Detect which cell encompasses the target text, then output its (x, y) center coordinate. 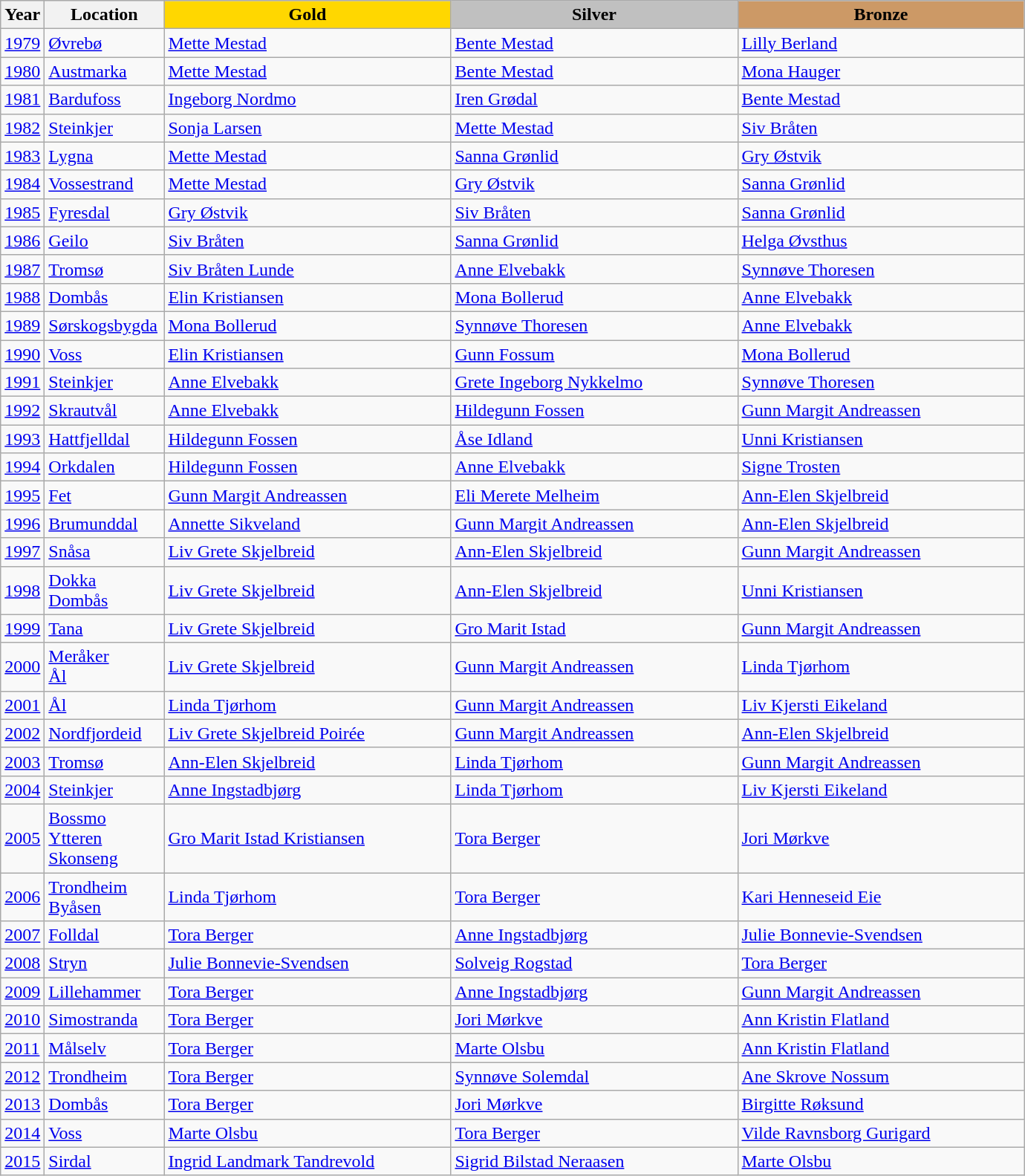
1983 (22, 156)
Hattfjelldal (104, 439)
Gold (307, 15)
2006 (22, 896)
Vilde Ravnsborg Gurigard (881, 1133)
1995 (22, 496)
1987 (22, 269)
1993 (22, 439)
Helga Øvsthus (881, 241)
2010 (22, 1020)
Fyresdal (104, 212)
Sonja Larsen (307, 128)
1999 (22, 628)
Fet (104, 496)
Ingeborg Nordmo (307, 100)
2013 (22, 1105)
1988 (22, 297)
Simostranda (104, 1020)
Sørskogsbygda (104, 325)
Synnøve Solemdal (594, 1076)
Location (104, 15)
1991 (22, 383)
1985 (22, 212)
1981 (22, 100)
Kari Henneseid Eie (881, 896)
2009 (22, 992)
Liv Grete Skjelbreid Poirée (307, 733)
Brumunddal (104, 524)
Bronze (881, 15)
Åse Idland (594, 439)
1982 (22, 128)
2000 (22, 667)
2007 (22, 935)
Ingrid Landmark Tandrevold (307, 1161)
Lillehammer (104, 992)
TrondheimByåsen (104, 896)
Lygna (104, 156)
DokkaDombås (104, 590)
Vossestrand (104, 184)
2015 (22, 1161)
2014 (22, 1133)
1998 (22, 590)
Mona Hauger (881, 71)
Year (22, 15)
Øvrebø (104, 43)
Gro Marit Istad Kristiansen (307, 838)
Geilo (104, 241)
Siv Bråten Lunde (307, 269)
2005 (22, 838)
2001 (22, 705)
Silver (594, 15)
2003 (22, 761)
Sirdal (104, 1161)
Bardufoss (104, 100)
Austmarka (104, 71)
1984 (22, 184)
Nordfjordeid (104, 733)
Gro Marit Istad (594, 628)
2012 (22, 1076)
1992 (22, 411)
1994 (22, 467)
Gunn Fossum (594, 354)
Folldal (104, 935)
2008 (22, 964)
2004 (22, 790)
1990 (22, 354)
Tana (104, 628)
Grete Ingeborg Nykkelmo (594, 383)
1989 (22, 325)
Annette Sikveland (307, 524)
Lilly Berland (881, 43)
Stryn (104, 964)
Målselv (104, 1048)
1986 (22, 241)
MeråkerÅl (104, 667)
Trondheim (104, 1076)
Snåsa (104, 552)
Orkdalen (104, 467)
Ål (104, 705)
1980 (22, 71)
1996 (22, 524)
Skrautvål (104, 411)
1997 (22, 552)
1979 (22, 43)
Eli Merete Melheim (594, 496)
BossmoYtterenSkonseng (104, 838)
Sigrid Bilstad Neraasen (594, 1161)
Signe Trosten (881, 467)
Ane Skrove Nossum (881, 1076)
Solveig Rogstad (594, 964)
Iren Grødal (594, 100)
Birgitte Røksund (881, 1105)
2002 (22, 733)
2011 (22, 1048)
